Extract the (X, Y) coordinate from the center of the cell holding the provided text.  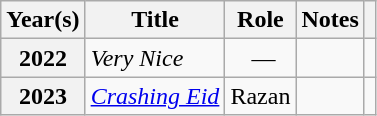
Razan (260, 96)
2022 (43, 58)
Notes (330, 20)
Crashing Eid (155, 96)
— (260, 58)
2023 (43, 96)
Year(s) (43, 20)
Very Nice (155, 58)
Role (260, 20)
Title (155, 20)
